For the text-containing cell, return its midpoint in [x, y] coordinate format. 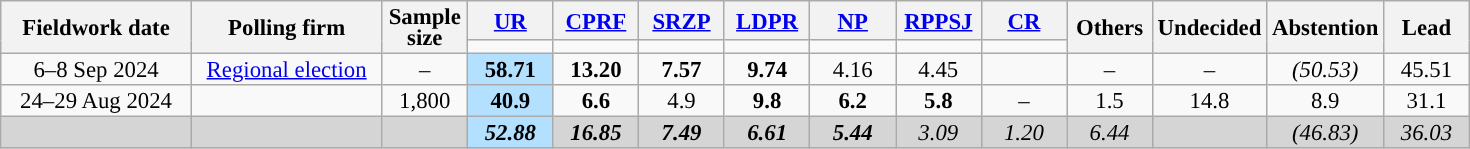
Abstention [1326, 28]
13.20 [596, 70]
Polling firm [286, 28]
5.44 [853, 133]
36.03 [1427, 133]
1,800 [425, 101]
7.49 [682, 133]
5.8 [939, 101]
CR [1024, 20]
24–29 Aug 2024 [96, 101]
14.8 [1209, 101]
Undecided [1209, 28]
LDPR [767, 20]
45.51 [1427, 70]
9.8 [767, 101]
6–8 Sep 2024 [96, 70]
(46.83) [1326, 133]
4.45 [939, 70]
40.9 [511, 101]
52.88 [511, 133]
58.71 [511, 70]
Regional election [286, 70]
1.5 [1110, 101]
CPRF [596, 20]
NP [853, 20]
9.74 [767, 70]
16.85 [596, 133]
31.1 [1427, 101]
8.9 [1326, 101]
6.44 [1110, 133]
Lead [1427, 28]
UR [511, 20]
6.2 [853, 101]
(50.53) [1326, 70]
Fieldwork date [96, 28]
1.20 [1024, 133]
6.61 [767, 133]
6.6 [596, 101]
3.09 [939, 133]
4.9 [682, 101]
4.16 [853, 70]
RPPSJ [939, 20]
Samplesize [425, 28]
SRZP [682, 20]
7.57 [682, 70]
Others [1110, 28]
